Scan for the cell matching the given text and deliver its [X, Y] coordinate at center. 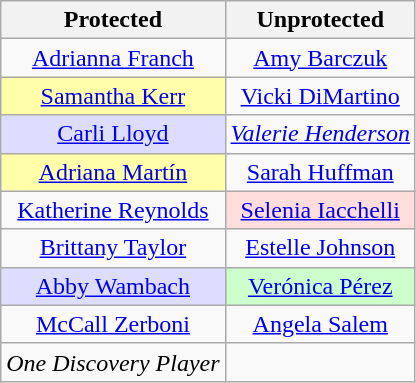
One Discovery Player [113, 362]
Vicki DiMartino [320, 96]
Samantha Kerr [113, 96]
Brittany Taylor [113, 248]
Selenia Iacchelli [320, 210]
Katherine Reynolds [113, 210]
Verónica Pérez [320, 286]
Protected [113, 20]
Unprotected [320, 20]
Angela Salem [320, 324]
Abby Wambach [113, 286]
Estelle Johnson [320, 248]
Valerie Henderson [320, 134]
Adrianna Franch [113, 58]
Amy Barczuk [320, 58]
McCall Zerboni [113, 324]
Carli Lloyd [113, 134]
Sarah Huffman [320, 172]
Adriana Martín [113, 172]
